Scan for the cell matching the given text and deliver its [x, y] coordinate at center. 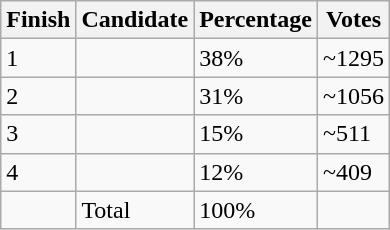
Finish [38, 20]
38% [256, 58]
4 [38, 172]
Percentage [256, 20]
1 [38, 58]
2 [38, 96]
Votes [353, 20]
31% [256, 96]
15% [256, 134]
~409 [353, 172]
Total [135, 210]
~511 [353, 134]
~1295 [353, 58]
12% [256, 172]
~1056 [353, 96]
3 [38, 134]
Candidate [135, 20]
100% [256, 210]
